Find where the given text appears and provide that cell's center as (X, Y) coordinate. 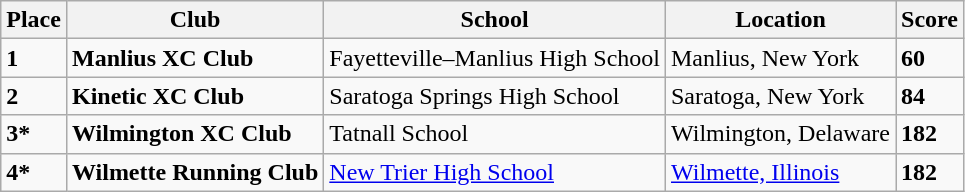
Wilmington, Delaware (780, 134)
Wilmette Running Club (194, 172)
New Trier High School (495, 172)
1 (34, 58)
3* (34, 134)
2 (34, 96)
Saratoga, New York (780, 96)
Wilmette, Illinois (780, 172)
Club (194, 20)
Tatnall School (495, 134)
4* (34, 172)
Location (780, 20)
Kinetic XC Club (194, 96)
60 (930, 58)
Manlius, New York (780, 58)
84 (930, 96)
Wilmington XC Club (194, 134)
Saratoga Springs High School (495, 96)
Fayetteville–Manlius High School (495, 58)
Score (930, 20)
Manlius XC Club (194, 58)
School (495, 20)
Place (34, 20)
